Detect which cell encompasses the target text, then output its (x, y) center coordinate. 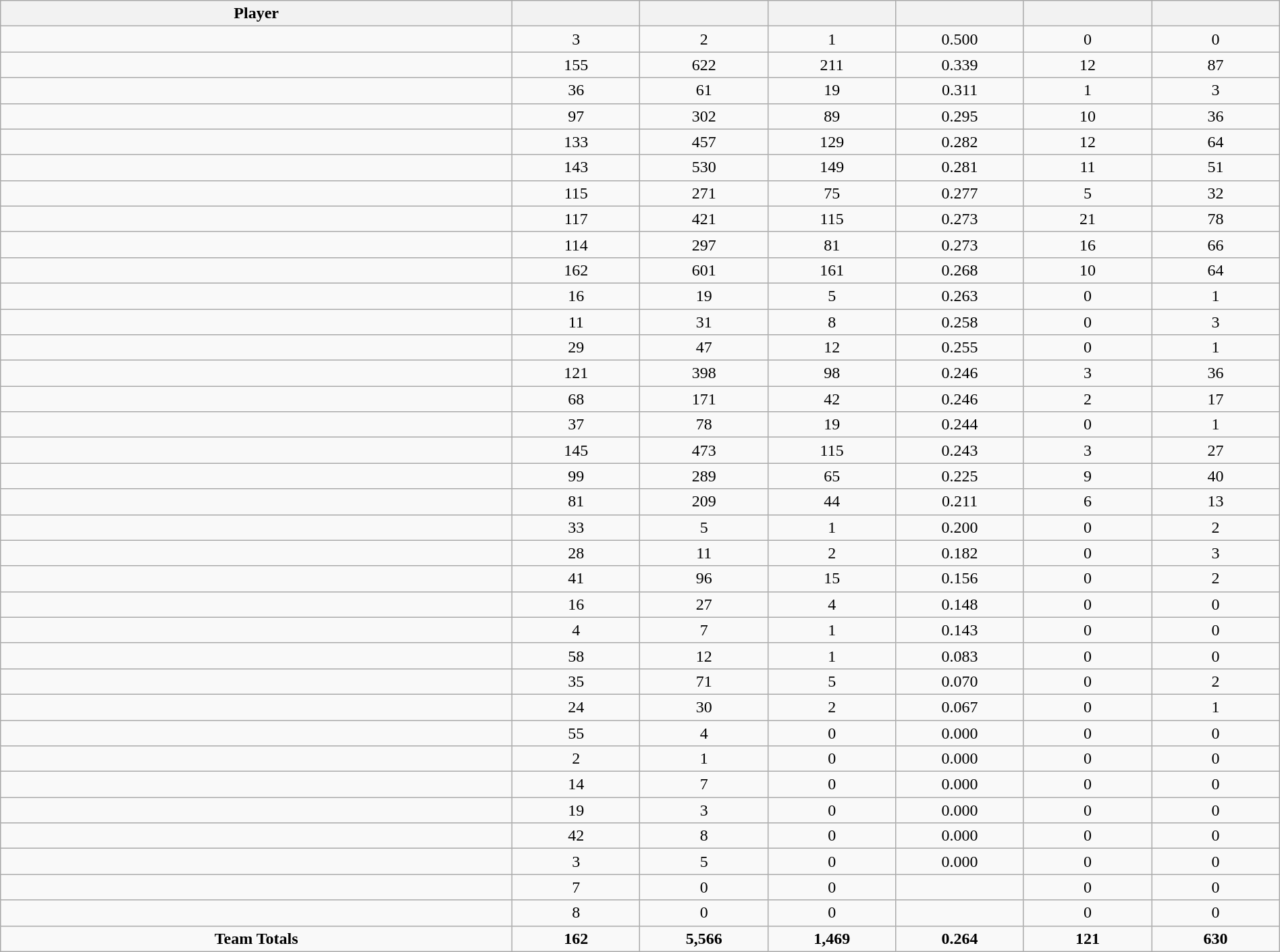
5,566 (703, 938)
630 (1215, 938)
28 (577, 553)
0.263 (960, 296)
0.143 (960, 630)
1,469 (832, 938)
99 (577, 476)
0.339 (960, 65)
97 (577, 116)
14 (577, 785)
24 (577, 707)
601 (703, 270)
155 (577, 65)
87 (1215, 65)
0.211 (960, 502)
51 (1215, 167)
15 (832, 579)
0.281 (960, 167)
0.311 (960, 90)
30 (703, 707)
0.277 (960, 193)
421 (703, 219)
9 (1087, 476)
0.500 (960, 39)
75 (832, 193)
0.282 (960, 142)
297 (703, 244)
143 (577, 167)
473 (703, 450)
0.148 (960, 604)
114 (577, 244)
31 (703, 322)
0.083 (960, 656)
29 (577, 348)
35 (577, 681)
209 (703, 502)
61 (703, 90)
17 (1215, 399)
58 (577, 656)
71 (703, 681)
0.200 (960, 527)
0.156 (960, 579)
211 (832, 65)
68 (577, 399)
40 (1215, 476)
289 (703, 476)
145 (577, 450)
271 (703, 193)
117 (577, 219)
44 (832, 502)
149 (832, 167)
0.295 (960, 116)
Player (257, 14)
0.244 (960, 425)
398 (703, 373)
0.258 (960, 322)
13 (1215, 502)
0.255 (960, 348)
0.225 (960, 476)
129 (832, 142)
0.070 (960, 681)
133 (577, 142)
55 (577, 733)
302 (703, 116)
0.067 (960, 707)
89 (832, 116)
Team Totals (257, 938)
0.268 (960, 270)
41 (577, 579)
32 (1215, 193)
0.264 (960, 938)
96 (703, 579)
47 (703, 348)
0.182 (960, 553)
98 (832, 373)
33 (577, 527)
171 (703, 399)
622 (703, 65)
66 (1215, 244)
65 (832, 476)
457 (703, 142)
6 (1087, 502)
37 (577, 425)
530 (703, 167)
161 (832, 270)
0.243 (960, 450)
21 (1087, 219)
